For the text-containing cell, return its midpoint in (X, Y) coordinate format. 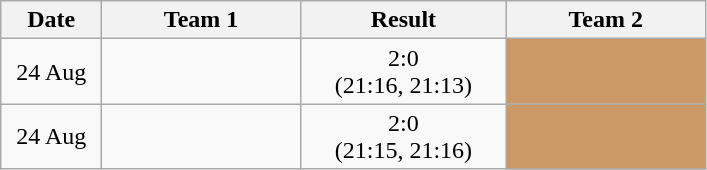
Team 2 (606, 20)
2:0 (21:15, 21:16) (403, 136)
Team 1 (202, 20)
Date (52, 20)
Result (403, 20)
2:0 (21:16, 21:13) (403, 72)
